Identify which cell holds the provided text, then report its (X, Y) central coordinate. 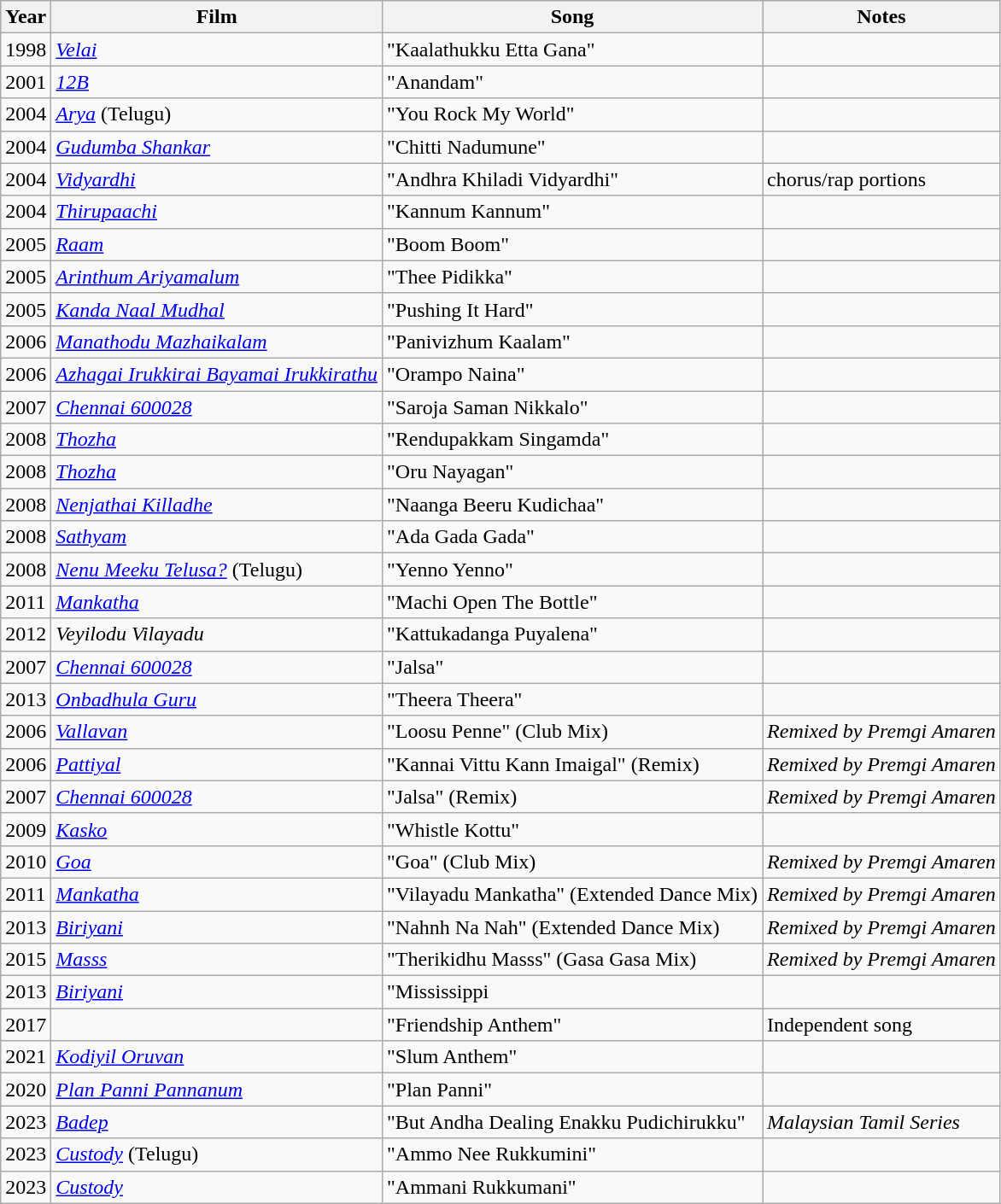
Custody (217, 1187)
"Friendship Anthem" (572, 1025)
"Theera Theera" (572, 699)
2021 (26, 1057)
2012 (26, 634)
"Ammo Nee Rukkumini" (572, 1154)
2010 (26, 862)
"Oru Nayagan" (572, 472)
"Ada Gada Gada" (572, 537)
Notes (881, 17)
"Thee Pidikka" (572, 277)
Malaysian Tamil Series (881, 1122)
"Jalsa" (Remix) (572, 797)
"Machi Open The Bottle" (572, 602)
"Panivizhum Kaalam" (572, 342)
Song (572, 17)
"Chitti Nadumune" (572, 147)
Vidyardhi (217, 179)
Manathodu Mazhaikalam (217, 342)
Gudumba Shankar (217, 147)
"Jalsa" (572, 667)
"Plan Panni" (572, 1090)
2017 (26, 1025)
Veyilodu Vilayadu (217, 634)
"Boom Boom" (572, 244)
Pattiyal (217, 764)
"You Rock My World" (572, 114)
"Kannai Vittu Kann Imaigal" (Remix) (572, 764)
"Andhra Khiladi Vidyardhi" (572, 179)
Kanda Naal Mudhal (217, 309)
"Saroja Saman Nikkalo" (572, 407)
"Yenno Yenno" (572, 570)
Film (217, 17)
chorus/rap portions (881, 179)
"Kannum Kannum" (572, 212)
2020 (26, 1090)
"Vilayadu Mankatha" (Extended Dance Mix) (572, 894)
Kasko (217, 829)
Thirupaachi (217, 212)
"Mississippi (572, 992)
Badep (217, 1122)
Plan Panni Pannanum (217, 1090)
2009 (26, 829)
Onbadhula Guru (217, 699)
Kodiyil Oruvan (217, 1057)
Azhagai Irukkirai Bayamai Irukkirathu (217, 374)
Sathyam (217, 537)
Arya (Telugu) (217, 114)
"Loosu Penne" (Club Mix) (572, 732)
"Kattukadanga Puyalena" (572, 634)
"Orampo Naina" (572, 374)
Vallavan (217, 732)
2001 (26, 82)
"Nahnh Na Nah" (Extended Dance Mix) (572, 926)
Raam (217, 244)
Goa (217, 862)
Nenu Meeku Telusa? (Telugu) (217, 570)
"Ammani Rukkumani" (572, 1187)
Year (26, 17)
Nenjathai Killadhe (217, 505)
12B (217, 82)
Custody (Telugu) (217, 1154)
"Slum Anthem" (572, 1057)
"Therikidhu Masss" (Gasa Gasa Mix) (572, 960)
Independent song (881, 1025)
"Rendupakkam Singamda" (572, 440)
"Naanga Beeru Kudichaa" (572, 505)
"Kaalathukku Etta Gana" (572, 50)
"Pushing It Hard" (572, 309)
"But Andha Dealing Enakku Pudichirukku" (572, 1122)
2015 (26, 960)
1998 (26, 50)
Masss (217, 960)
"Whistle Kottu" (572, 829)
"Anandam" (572, 82)
"Goa" (Club Mix) (572, 862)
Velai (217, 50)
Arinthum Ariyamalum (217, 277)
